Search for the cell housing the specified text and yield its [x, y] center coordinate. 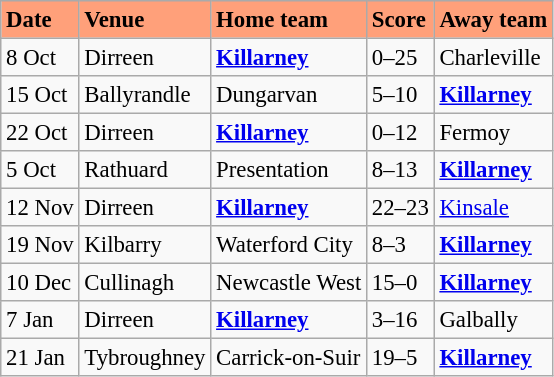
8 Oct [40, 57]
0–12 [401, 132]
Away team [493, 19]
15 Oct [40, 94]
21 Jan [40, 357]
15–0 [401, 282]
Venue [145, 19]
Dungarvan [289, 94]
12 Nov [40, 207]
Home team [289, 19]
22–23 [401, 207]
Galbally [493, 320]
Waterford City [289, 245]
Presentation [289, 170]
8–3 [401, 245]
19 Nov [40, 245]
Fermoy [493, 132]
Cullinagh [145, 282]
Tybroughney [145, 357]
3–16 [401, 320]
7 Jan [40, 320]
Carrick-on-Suir [289, 357]
5 Oct [40, 170]
Rathuard [145, 170]
Kilbarry [145, 245]
10 Dec [40, 282]
Ballyrandle [145, 94]
Date [40, 19]
22 Oct [40, 132]
5–10 [401, 94]
Newcastle West [289, 282]
19–5 [401, 357]
8–13 [401, 170]
Kinsale [493, 207]
Charleville [493, 57]
Score [401, 19]
0–25 [401, 57]
